Extract the [x, y] coordinate from the center of the cell holding the provided text.  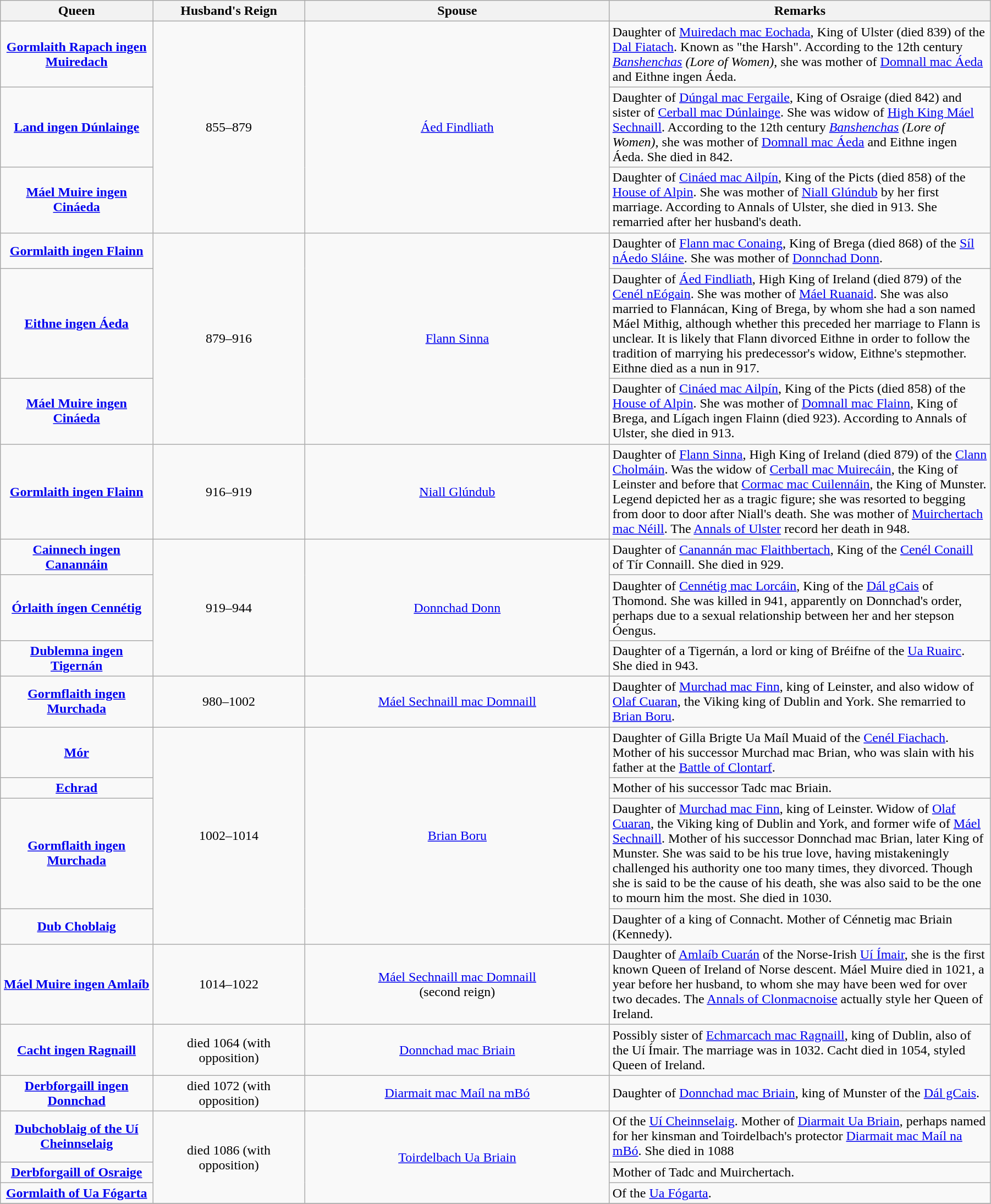
916–919 [229, 492]
Husband's Reign [229, 11]
879–916 [229, 338]
Cainnech ingen Canannáin [77, 557]
Derbforgaill of Osraige [77, 1172]
Daughter of Flann mac Conaing, King of Brega (died 868) of the Síl nÁedo Sláine. She was mother of Donnchad Donn. [800, 251]
Daughter of Murchad mac Finn, king of Leinster, and also widow of Olaf Cuaran, the Viking king of Dublin and York. She remarried to Brian Boru. [800, 701]
Dubchoblaig of the Uí Cheinnselaig [77, 1136]
Donnchad Donn [457, 607]
1014–1022 [229, 985]
Flann Sinna [457, 338]
Echrad [77, 788]
Niall Glúndub [457, 492]
Diarmait mac Maíl na mBó [457, 1093]
Mother of Tadc and Muirchertach. [800, 1172]
Derbforgaill ingen Donnchad [77, 1093]
Máel Sechnaill mac Domnaill [457, 701]
Daughter of a Tigernán, a lord or king of Bréifne of the Ua Ruairc. She died in 943. [800, 658]
Of the Ua Fógarta. [800, 1193]
Gormlaith Rapach ingen Muiredach [77, 54]
Dub Choblaig [77, 926]
Daughter of a king of Connacht. Mother of Cénnetig mac Briain (Kennedy). [800, 926]
Land ingen Dúnlainge [77, 127]
Mother of his successor Tadc mac Briain. [800, 788]
Spouse [457, 11]
died 1064 (with opposition) [229, 1050]
Remarks [800, 11]
855–879 [229, 127]
Cacht ingen Ragnaill [77, 1050]
Donnchad mac Briain [457, 1050]
919–944 [229, 607]
Dublemna ingen Tigernán [77, 658]
Eithne ingen Áeda [77, 323]
Daughter of Donnchad mac Briain, king of Munster of the Dál gCais. [800, 1093]
Gormlaith of Ua Fógarta [77, 1193]
Daughter of Canannán mac Flaithbertach, King of the Cenél Conaill of Tír Connaill. She died in 929. [800, 557]
Queen [77, 11]
died 1072 (with opposition) [229, 1093]
Toirdelbach Ua Briain [457, 1157]
died 1086 (with opposition) [229, 1157]
Brian Boru [457, 836]
980–1002 [229, 701]
Órlaith íngen Cennétig [77, 607]
Máel Muire ingen Amlaíb [77, 985]
1002–1014 [229, 836]
Áed Findliath [457, 127]
Máel Sechnaill mac Domnaill(second reign) [457, 985]
Mór [77, 752]
